Find where the given text appears and provide that cell's center as [X, Y] coordinate. 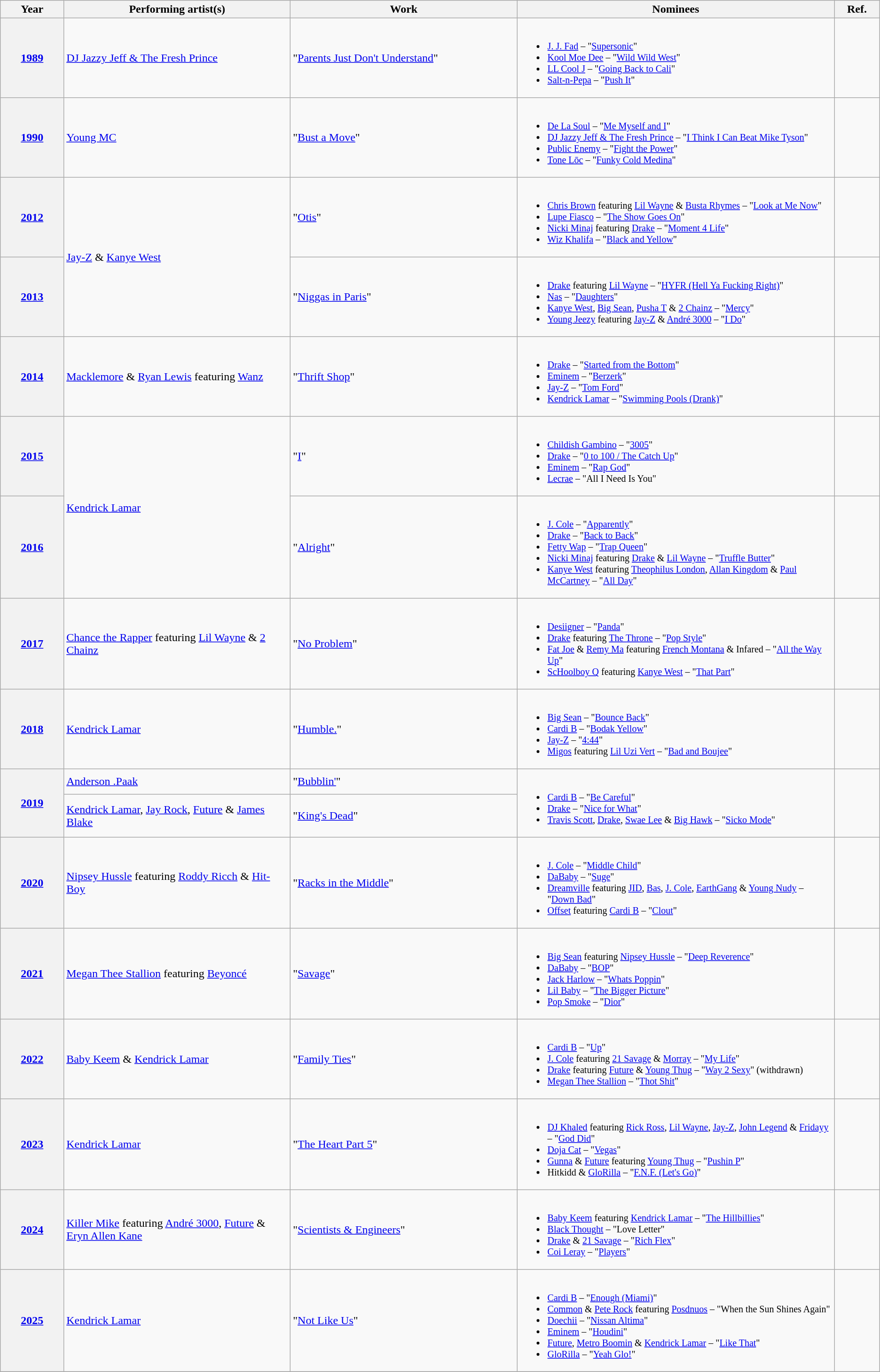
2013 [32, 297]
"No Problem" [404, 644]
Megan Thee Stallion featuring Beyoncé [177, 974]
Young MC [177, 137]
2021 [32, 974]
"Thrift Shop" [404, 377]
2017 [32, 644]
2012 [32, 217]
2025 [32, 1321]
Work [404, 9]
"Racks in the Middle" [404, 883]
2023 [32, 1144]
2014 [32, 377]
Big Sean – "Bounce Back"Cardi B – "Bodak Yellow"Jay-Z – "4:44"Migos featuring Lil Uzi Vert – "Bad and Boujee" [676, 729]
"Not Like Us" [404, 1321]
"The Heart Part 5" [404, 1144]
2024 [32, 1230]
"Parents Just Don't Understand" [404, 58]
2022 [32, 1058]
"Scientists & Engineers" [404, 1230]
2019 [32, 803]
J. Cole – "Middle Child"DaBaby – "Suge"Dreamville featuring JID, Bas, J. Cole, EarthGang & Young Nudy – "Down Bad"Offset featuring Cardi B – "Clout" [676, 883]
"I" [404, 456]
Chance the Rapper featuring Lil Wayne & 2 Chainz [177, 644]
"Bust a Move" [404, 137]
Anderson .Paak [177, 782]
"Bubblin'" [404, 782]
Nominees [676, 9]
"Alright" [404, 547]
DJ Jazzy Jeff & The Fresh Prince [177, 58]
"Savage" [404, 974]
Ref. [857, 9]
Drake – "Started from the Bottom"Eminem – "Berzerk"Jay-Z – "Tom Ford"Kendrick Lamar – "Swimming Pools (Drank)" [676, 377]
Performing artist(s) [177, 9]
"Family Ties" [404, 1058]
"Humble." [404, 729]
J. J. Fad – "Supersonic"Kool Moe Dee – "Wild Wild West"LL Cool J – "Going Back to Cali"Salt-n-Pepa – "Push It" [676, 58]
"Niggas in Paris" [404, 297]
Year [32, 9]
"King's Dead" [404, 816]
Kendrick Lamar, Jay Rock, Future & James Blake [177, 816]
Baby Keem & Kendrick Lamar [177, 1058]
Macklemore & Ryan Lewis featuring Wanz [177, 377]
Killer Mike featuring André 3000, Future & Eryn Allen Kane [177, 1230]
Baby Keem featuring Kendrick Lamar – "The Hillbillies"Black Thought – "Love Letter"Drake & 21 Savage – "Rich Flex"Coi Leray – "Players" [676, 1230]
Nipsey Hussle featuring Roddy Ricch & Hit-Boy [177, 883]
Cardi B – "Be Careful"Drake – "Nice for What"Travis Scott, Drake, Swae Lee & Big Hawk – "Sicko Mode" [676, 803]
Big Sean featuring Nipsey Hussle – "Deep Reverence"DaBaby – "BOP"Jack Harlow – "Whats Poppin"Lil Baby – "The Bigger Picture"Pop Smoke – "Dior" [676, 974]
2018 [32, 729]
"Otis" [404, 217]
Jay-Z & Kanye West [177, 258]
1989 [32, 58]
2015 [32, 456]
1990 [32, 137]
Childish Gambino – "3005"Drake – "0 to 100 / The Catch Up"Eminem – "Rap God"Lecrae – "All I Need Is You" [676, 456]
2016 [32, 547]
2020 [32, 883]
